Search for the cell housing the specified text and yield its (X, Y) center coordinate. 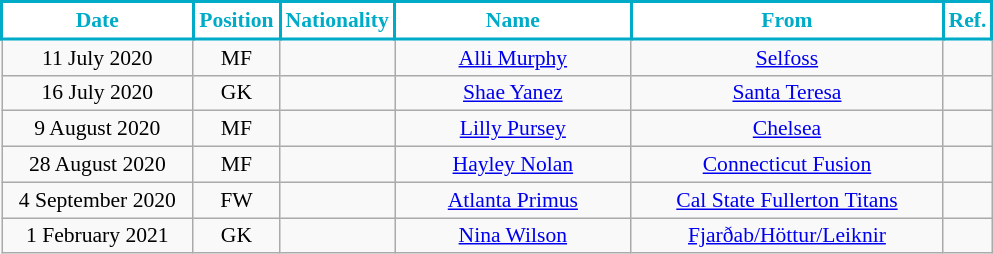
9 August 2020 (98, 129)
Shae Yanez (514, 93)
Chelsea (787, 129)
Santa Teresa (787, 93)
16 July 2020 (98, 93)
28 August 2020 (98, 165)
Ref. (968, 20)
FW (236, 200)
Cal State Fullerton Titans (787, 200)
From (787, 20)
Nina Wilson (514, 236)
11 July 2020 (98, 57)
Lilly Pursey (514, 129)
Connecticut Fusion (787, 165)
4 September 2020 (98, 200)
Atlanta Primus (514, 200)
Selfoss (787, 57)
Nationality (338, 20)
Name (514, 20)
Date (98, 20)
1 February 2021 (98, 236)
Position (236, 20)
Hayley Nolan (514, 165)
Fjarðab/Höttur/Leiknir (787, 236)
Alli Murphy (514, 57)
